Return the [X, Y] coordinate for the center point of the cell that contains the specified text.  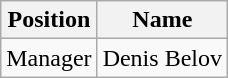
Denis Belov [162, 58]
Position [49, 20]
Name [162, 20]
Manager [49, 58]
